Pinpoint the cell where the given text exists, returning its (x, y) midpoint coordinate. 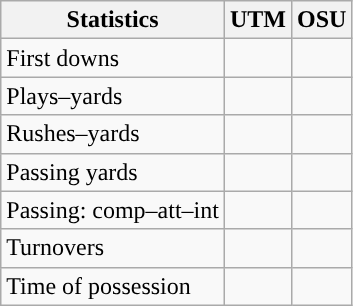
UTM (258, 20)
Plays–yards (113, 96)
First downs (113, 58)
Rushes–yards (113, 134)
Passing yards (113, 172)
Turnovers (113, 248)
Statistics (113, 20)
OSU (322, 20)
Time of possession (113, 286)
Passing: comp–att–int (113, 210)
